Return the [x, y] coordinate for the center point of the cell that contains the specified text.  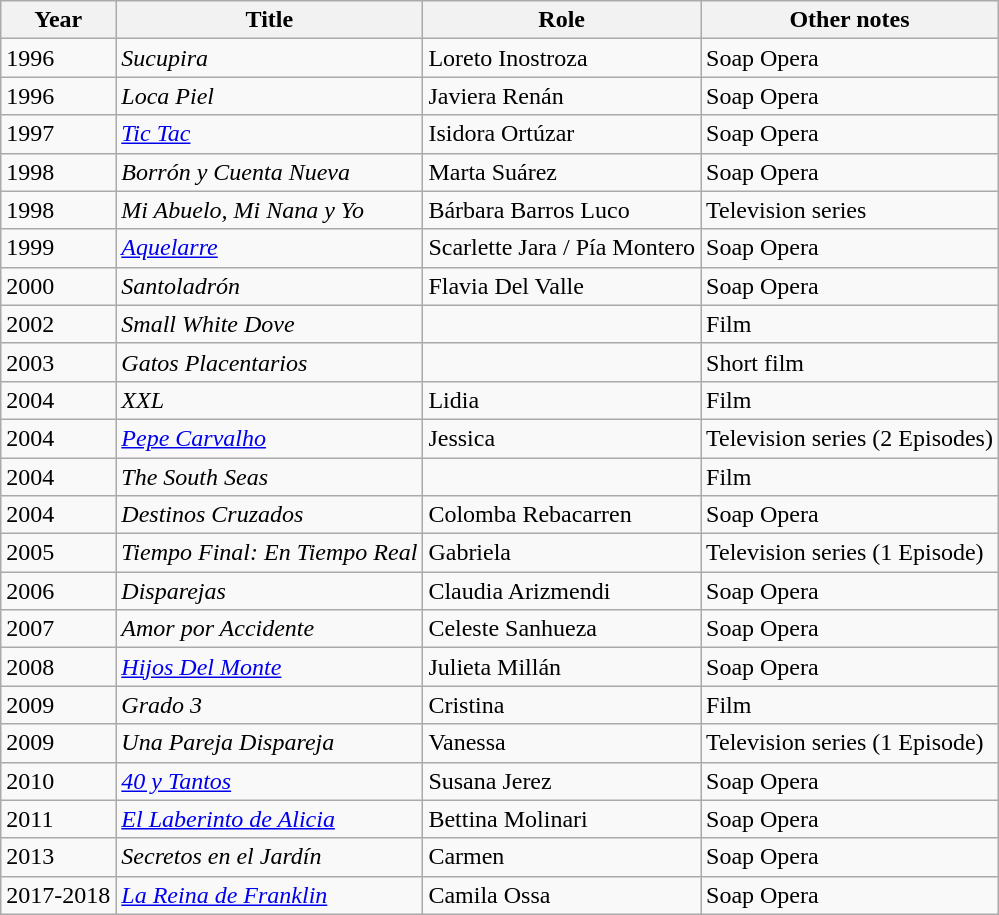
Short film [849, 362]
Vanessa [562, 743]
Bettina Molinari [562, 819]
Hijos Del Monte [270, 667]
2011 [58, 819]
Borrón y Cuenta Nueva [270, 172]
Amor por Accidente [270, 629]
Tic Tac [270, 134]
XXL [270, 400]
Aquelarre [270, 248]
Una Pareja Dispareja [270, 743]
Pepe Carvalho [270, 438]
Celeste Sanhueza [562, 629]
2005 [58, 553]
2003 [58, 362]
2008 [58, 667]
Gabriela [562, 553]
Lidia [562, 400]
Camila Ossa [562, 895]
2006 [58, 591]
Title [270, 20]
Carmen [562, 857]
Javiera Renán [562, 96]
Marta Suárez [562, 172]
Isidora Ortúzar [562, 134]
1997 [58, 134]
Colomba Rebacarren [562, 515]
La Reina de Franklin [270, 895]
2013 [58, 857]
The South Seas [270, 477]
Secretos en el Jardín [270, 857]
Small White Dove [270, 324]
Flavia Del Valle [562, 286]
Scarlette Jara / Pía Montero [562, 248]
2000 [58, 286]
Television series (2 Episodes) [849, 438]
Destinos Cruzados [270, 515]
Gatos Placentarios [270, 362]
Julieta Millán [562, 667]
Loreto Inostroza [562, 58]
2017-2018 [58, 895]
40 y Tantos [270, 781]
Other notes [849, 20]
Loca Piel [270, 96]
Mi Abuelo, Mi Nana y Yo [270, 210]
Susana Jerez [562, 781]
Television series [849, 210]
Disparejas [270, 591]
2010 [58, 781]
Bárbara Barros Luco [562, 210]
Grado 3 [270, 705]
2002 [58, 324]
El Laberinto de Alicia [270, 819]
Claudia Arizmendi [562, 591]
Santoladrón [270, 286]
Cristina [562, 705]
Year [58, 20]
Sucupira [270, 58]
1999 [58, 248]
2007 [58, 629]
Role [562, 20]
Jessica [562, 438]
Tiempo Final: En Tiempo Real [270, 553]
